Output the (x, y) coordinate of the center of the cell containing the given text.  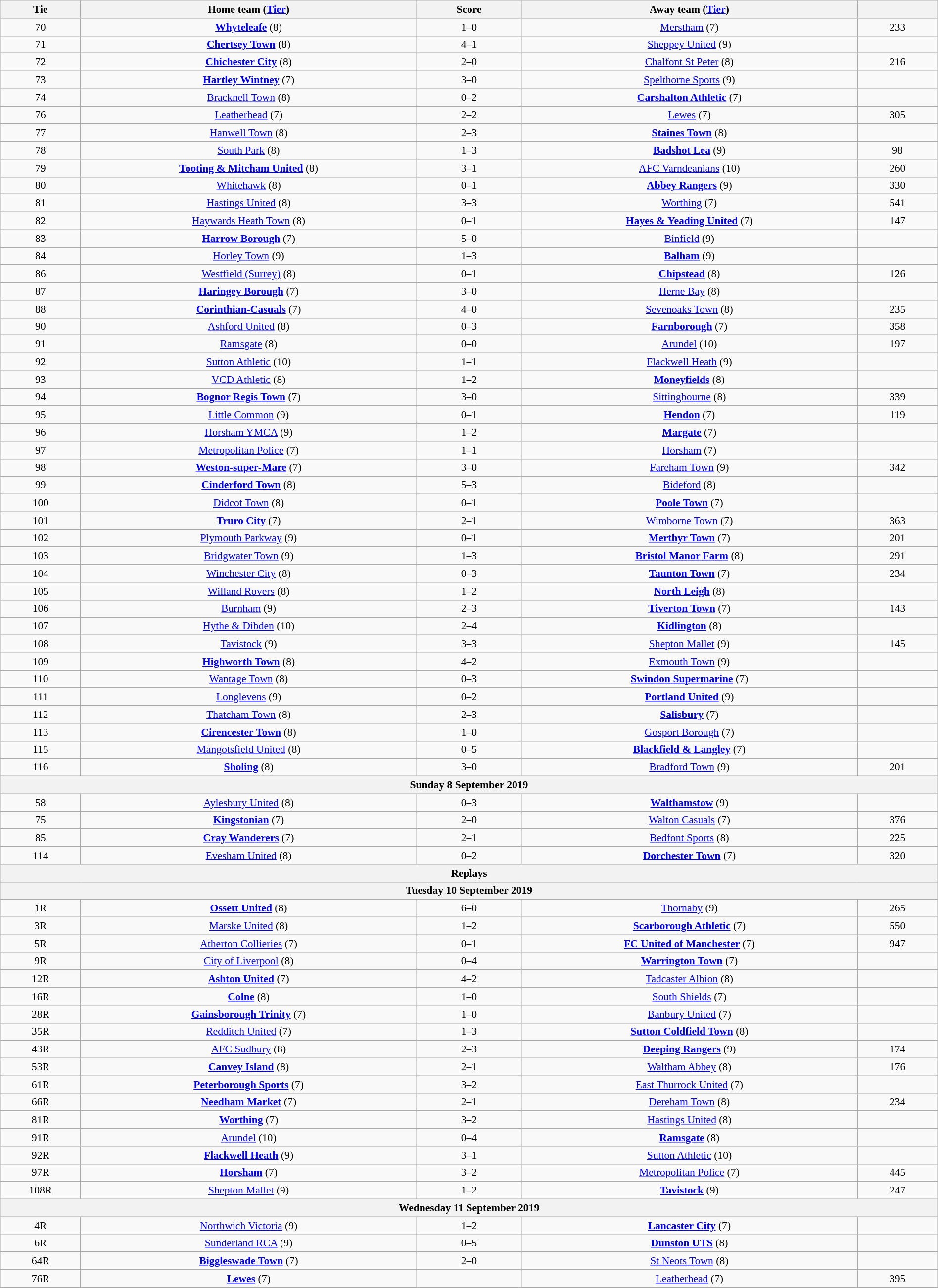
Horsham YMCA (9) (248, 432)
105 (41, 591)
Away team (Tier) (690, 9)
Swindon Supermarine (7) (690, 679)
90 (41, 327)
FC United of Manchester (7) (690, 944)
66R (41, 1102)
Burnham (9) (248, 609)
35R (41, 1032)
Tuesday 10 September 2019 (469, 891)
Sunday 8 September 2019 (469, 785)
Banbury United (7) (690, 1014)
Evesham United (8) (248, 856)
4–0 (469, 309)
Biggleswade Town (7) (248, 1261)
Chalfont St Peter (8) (690, 62)
Sholing (8) (248, 767)
Bridgwater Town (9) (248, 556)
73 (41, 80)
5R (41, 944)
80 (41, 186)
Sunderland RCA (9) (248, 1243)
5–3 (469, 485)
Needham Market (7) (248, 1102)
Taunton Town (7) (690, 573)
104 (41, 573)
92R (41, 1155)
197 (897, 344)
Abbey Rangers (9) (690, 186)
Mangotsfield United (8) (248, 750)
Balham (9) (690, 256)
Tie (41, 9)
94 (41, 397)
113 (41, 732)
82 (41, 221)
Hartley Wintney (7) (248, 80)
Winchester City (8) (248, 573)
143 (897, 609)
91R (41, 1138)
Little Common (9) (248, 415)
Moneyfields (8) (690, 380)
2–2 (469, 115)
216 (897, 62)
Canvey Island (8) (248, 1067)
Thornaby (9) (690, 908)
Haringey Borough (7) (248, 291)
Tooting & Mitcham United (8) (248, 168)
91 (41, 344)
9R (41, 961)
247 (897, 1191)
233 (897, 27)
61R (41, 1085)
96 (41, 432)
28R (41, 1014)
Plymouth Parkway (9) (248, 538)
Ashton United (7) (248, 979)
Corinthian-Casuals (7) (248, 309)
88 (41, 309)
947 (897, 944)
16R (41, 997)
Haywards Heath Town (8) (248, 221)
Marske United (8) (248, 926)
Aylesbury United (8) (248, 803)
0–0 (469, 344)
445 (897, 1173)
95 (41, 415)
Merstham (7) (690, 27)
76R (41, 1279)
Sheppey United (9) (690, 45)
75 (41, 820)
77 (41, 133)
Cinderford Town (8) (248, 485)
1R (41, 908)
111 (41, 697)
265 (897, 908)
Binfield (9) (690, 239)
363 (897, 521)
12R (41, 979)
Bristol Manor Farm (8) (690, 556)
115 (41, 750)
541 (897, 203)
376 (897, 820)
78 (41, 150)
147 (897, 221)
Horley Town (9) (248, 256)
St Neots Town (8) (690, 1261)
Peterborough Sports (7) (248, 1085)
70 (41, 27)
84 (41, 256)
Tiverton Town (7) (690, 609)
107 (41, 626)
Dorchester Town (7) (690, 856)
South Shields (7) (690, 997)
Longlevens (9) (248, 697)
Cray Wanderers (7) (248, 838)
100 (41, 503)
Warrington Town (7) (690, 961)
43R (41, 1049)
Carshalton Athletic (7) (690, 97)
Ashford United (8) (248, 327)
71 (41, 45)
81 (41, 203)
East Thurrock United (7) (690, 1085)
Willand Rovers (8) (248, 591)
174 (897, 1049)
Exmouth Town (9) (690, 662)
Sevenoaks Town (8) (690, 309)
Salisbury (7) (690, 715)
Wimborne Town (7) (690, 521)
Replays (469, 873)
Weston-super-Mare (7) (248, 468)
108R (41, 1191)
108 (41, 644)
358 (897, 327)
291 (897, 556)
Whitehawk (8) (248, 186)
Badshot Lea (9) (690, 150)
South Park (8) (248, 150)
72 (41, 62)
Blackfield & Langley (7) (690, 750)
145 (897, 644)
Whyteleafe (8) (248, 27)
6R (41, 1243)
Herne Bay (8) (690, 291)
City of Liverpool (8) (248, 961)
320 (897, 856)
109 (41, 662)
2–4 (469, 626)
87 (41, 291)
114 (41, 856)
3R (41, 926)
116 (41, 767)
Chichester City (8) (248, 62)
106 (41, 609)
Sittingbourne (8) (690, 397)
AFC Sudbury (8) (248, 1049)
Spelthorne Sports (9) (690, 80)
Poole Town (7) (690, 503)
225 (897, 838)
Hanwell Town (8) (248, 133)
Waltham Abbey (8) (690, 1067)
Fareham Town (9) (690, 468)
Harrow Borough (7) (248, 239)
79 (41, 168)
97 (41, 450)
Score (469, 9)
81R (41, 1120)
103 (41, 556)
Merthyr Town (7) (690, 538)
102 (41, 538)
Truro City (7) (248, 521)
Sutton Coldfield Town (8) (690, 1032)
Kingstonian (7) (248, 820)
235 (897, 309)
64R (41, 1261)
Tadcaster Albion (8) (690, 979)
Chertsey Town (8) (248, 45)
Deeping Rangers (9) (690, 1049)
110 (41, 679)
550 (897, 926)
Bideford (8) (690, 485)
176 (897, 1067)
Portland United (9) (690, 697)
395 (897, 1279)
Colne (8) (248, 997)
Northwich Victoria (9) (248, 1226)
North Leigh (8) (690, 591)
83 (41, 239)
58 (41, 803)
Hayes & Yeading United (7) (690, 221)
VCD Athletic (8) (248, 380)
Wantage Town (8) (248, 679)
Bracknell Town (8) (248, 97)
6–0 (469, 908)
85 (41, 838)
93 (41, 380)
Westfield (Surrey) (8) (248, 274)
5–0 (469, 239)
Chipstead (8) (690, 274)
101 (41, 521)
Didcot Town (8) (248, 503)
74 (41, 97)
AFC Varndeanians (10) (690, 168)
76 (41, 115)
126 (897, 274)
4R (41, 1226)
Gainsborough Trinity (7) (248, 1014)
Margate (7) (690, 432)
4–1 (469, 45)
97R (41, 1173)
Dunston UTS (8) (690, 1243)
Bradford Town (9) (690, 767)
86 (41, 274)
99 (41, 485)
Walton Casuals (7) (690, 820)
330 (897, 186)
Redditch United (7) (248, 1032)
Kidlington (8) (690, 626)
Scarborough Athletic (7) (690, 926)
Dereham Town (8) (690, 1102)
Home team (Tier) (248, 9)
342 (897, 468)
Bognor Regis Town (7) (248, 397)
Ossett United (8) (248, 908)
92 (41, 362)
119 (897, 415)
Farnborough (7) (690, 327)
Hythe & Dibden (10) (248, 626)
Walthamstow (9) (690, 803)
Lancaster City (7) (690, 1226)
305 (897, 115)
339 (897, 397)
Atherton Collieries (7) (248, 944)
Hendon (7) (690, 415)
Wednesday 11 September 2019 (469, 1208)
112 (41, 715)
260 (897, 168)
Staines Town (8) (690, 133)
Highworth Town (8) (248, 662)
Thatcham Town (8) (248, 715)
Cirencester Town (8) (248, 732)
Bedfont Sports (8) (690, 838)
53R (41, 1067)
Gosport Borough (7) (690, 732)
